Determine the [x, y] coordinate at the center of the cell enclosing the given text.  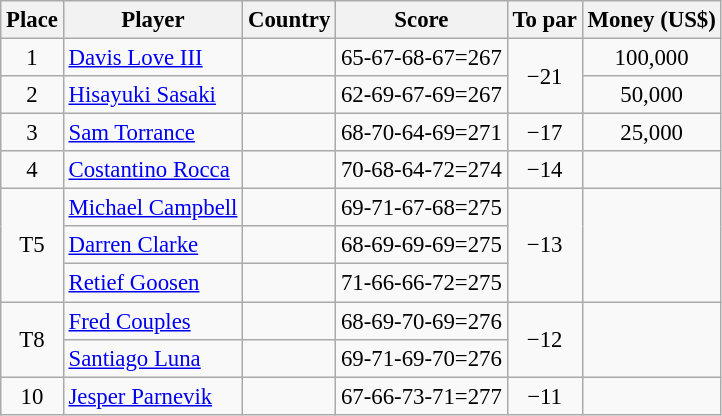
Michael Campbell [153, 208]
Sam Torrance [153, 133]
3 [32, 133]
Costantino Rocca [153, 170]
−11 [544, 396]
50,000 [652, 95]
−17 [544, 133]
Money (US$) [652, 20]
Davis Love III [153, 58]
T8 [32, 340]
25,000 [652, 133]
To par [544, 20]
−21 [544, 76]
Darren Clarke [153, 245]
−12 [544, 340]
68-69-70-69=276 [422, 321]
Hisayuki Sasaki [153, 95]
T5 [32, 246]
67-66-73-71=277 [422, 396]
100,000 [652, 58]
−13 [544, 246]
71-66-66-72=275 [422, 283]
69-71-67-68=275 [422, 208]
4 [32, 170]
68-69-69-69=275 [422, 245]
Fred Couples [153, 321]
Score [422, 20]
2 [32, 95]
70-68-64-72=274 [422, 170]
Jesper Parnevik [153, 396]
68-70-64-69=271 [422, 133]
65-67-68-67=267 [422, 58]
Player [153, 20]
10 [32, 396]
1 [32, 58]
−14 [544, 170]
Santiago Luna [153, 358]
Retief Goosen [153, 283]
69-71-69-70=276 [422, 358]
62-69-67-69=267 [422, 95]
Place [32, 20]
Country [290, 20]
